Provide the (x, y) coordinate of the cell's center where the given text is located.  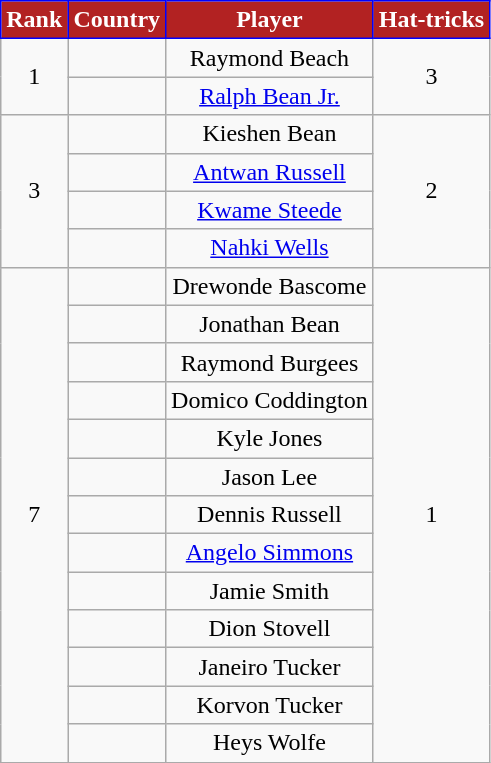
7 (34, 514)
Nahki Wells (270, 248)
Rank (34, 20)
Hat-tricks (431, 20)
Janeiro Tucker (270, 667)
Ralph Bean Jr. (270, 96)
Jamie Smith (270, 591)
Drewonde Bascome (270, 286)
Kyle Jones (270, 438)
Antwan Russell (270, 172)
Player (270, 20)
Jonathan Bean (270, 324)
Kieshen Bean (270, 134)
Kwame Steede (270, 210)
Jason Lee (270, 477)
Domico Coddington (270, 400)
Heys Wolfe (270, 743)
Dion Stovell (270, 629)
Raymond Burgees (270, 362)
2 (431, 191)
Country (117, 20)
Dennis Russell (270, 515)
Korvon Tucker (270, 705)
Raymond Beach (270, 58)
Angelo Simmons (270, 553)
